Output the [x, y] coordinate of the center of the cell containing the given text.  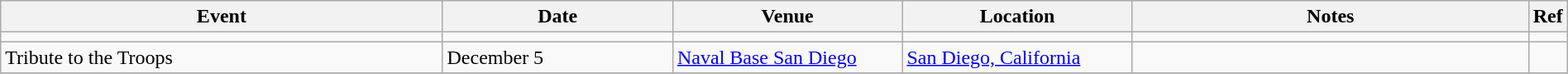
Venue [787, 17]
Naval Base San Diego [787, 57]
Location [1017, 17]
Ref [1548, 17]
Event [222, 17]
Tribute to the Troops [222, 57]
December 5 [557, 57]
San Diego, California [1017, 57]
Date [557, 17]
Notes [1330, 17]
